Capture the cell that displays the provided text and extract its (X, Y) central coordinate. 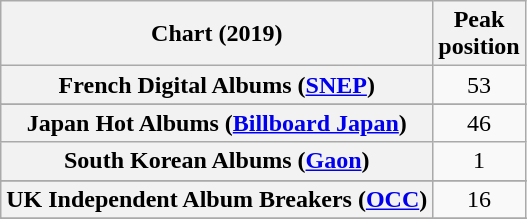
Peakposition (479, 34)
Chart (2019) (217, 34)
UK Independent Album Breakers (OCC) (217, 199)
Japan Hot Albums (Billboard Japan) (217, 123)
46 (479, 123)
53 (479, 85)
16 (479, 199)
French Digital Albums (SNEP) (217, 85)
South Korean Albums (Gaon) (217, 161)
1 (479, 161)
